Find where the given text appears and provide that cell's center as [x, y] coordinate. 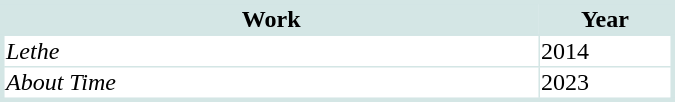
Lethe [270, 51]
2023 [606, 84]
2014 [606, 51]
Work [270, 18]
Year [606, 18]
About Time [270, 84]
